Output the (X, Y) coordinate of the center of the cell containing the given text.  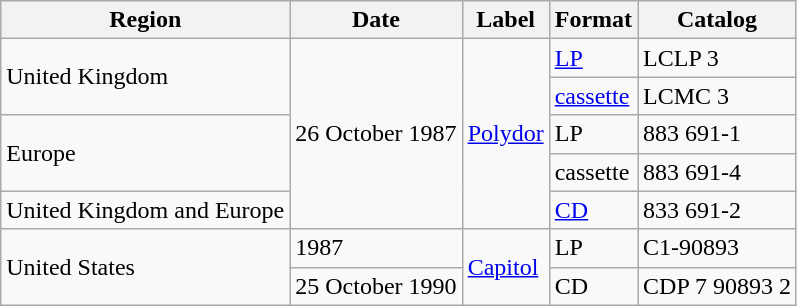
Region (146, 20)
883 691-4 (718, 172)
1987 (376, 248)
LCMC 3 (718, 96)
United Kingdom (146, 77)
883 691-1 (718, 134)
United States (146, 267)
C1-90893 (718, 248)
Polydor (506, 134)
25 October 1990 (376, 286)
Capitol (506, 267)
Date (376, 20)
Format (593, 20)
26 October 1987 (376, 134)
United Kingdom and Europe (146, 210)
Europe (146, 153)
833 691-2 (718, 210)
CDP 7 90893 2 (718, 286)
Label (506, 20)
LCLP 3 (718, 58)
Catalog (718, 20)
